Identify which cell holds the provided text, then report its (X, Y) central coordinate. 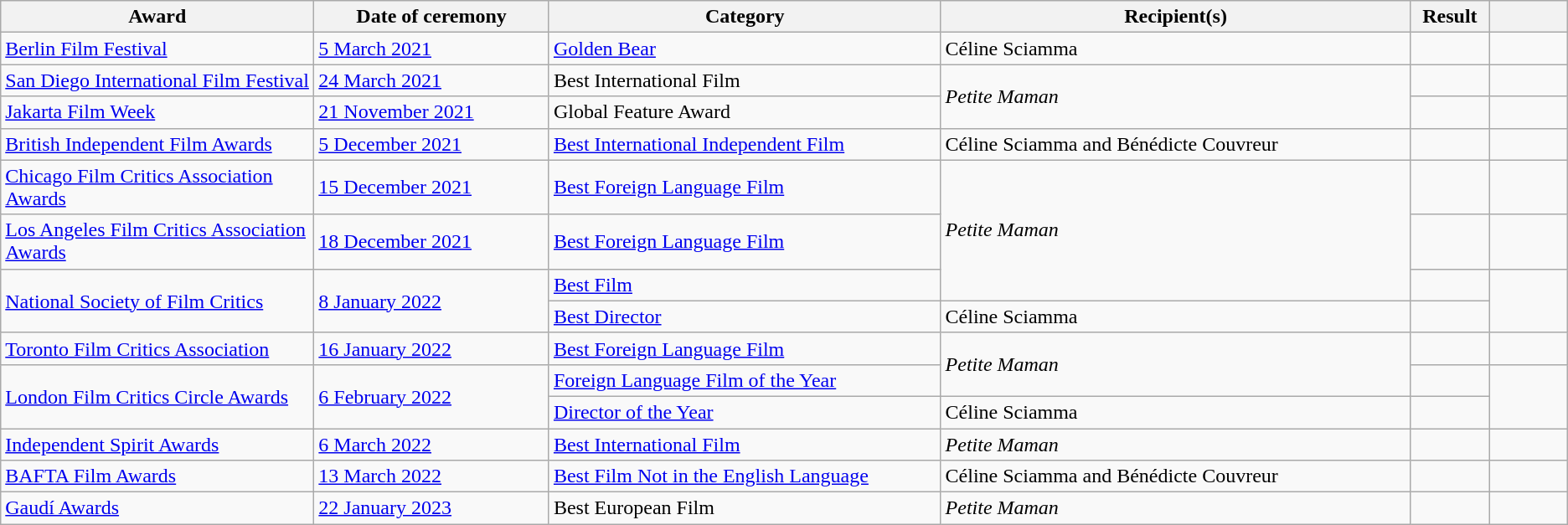
16 January 2022 (432, 348)
San Diego International Film Festival (157, 80)
Jakarta Film Week (157, 112)
Best International Independent Film (745, 144)
24 March 2021 (432, 80)
Foreign Language Film of the Year (745, 380)
Gaudí Awards (157, 508)
BAFTA Film Awards (157, 476)
15 December 2021 (432, 188)
22 January 2023 (432, 508)
Best Film (745, 285)
Best European Film (745, 508)
Berlin Film Festival (157, 49)
Toronto Film Critics Association (157, 348)
National Society of Film Critics (157, 301)
Award (157, 17)
Chicago Film Critics Association Awards (157, 188)
Category (745, 17)
Independent Spirit Awards (157, 445)
Global Feature Award (745, 112)
Result (1450, 17)
Director of the Year (745, 412)
Golden Bear (745, 49)
Best Director (745, 317)
Recipient(s) (1176, 17)
13 March 2022 (432, 476)
Los Angeles Film Critics Association Awards (157, 241)
Date of ceremony (432, 17)
6 February 2022 (432, 396)
6 March 2022 (432, 445)
British Independent Film Awards (157, 144)
London Film Critics Circle Awards (157, 396)
18 December 2021 (432, 241)
8 January 2022 (432, 301)
5 December 2021 (432, 144)
Best Film Not in the English Language (745, 476)
21 November 2021 (432, 112)
5 March 2021 (432, 49)
